Find where the given text appears and provide that cell's center as (x, y) coordinate. 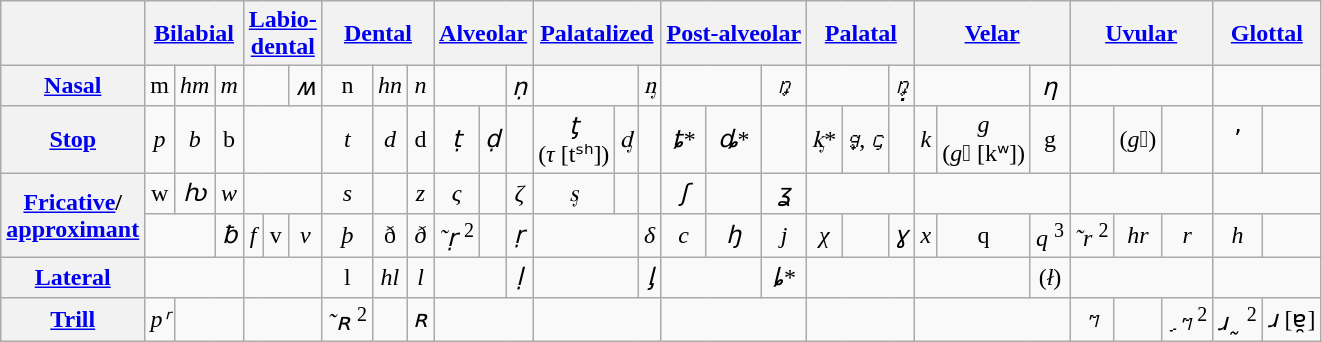
Velar (992, 34)
ꜧ (734, 236)
ḍ (493, 139)
q (984, 236)
s (347, 193)
ƫ (τ [tˢʰ]) (574, 139)
ʍ (305, 86)
ᶅ (650, 278)
ˏꭋ 2 (1188, 320)
ȴ* (784, 278)
(ł) (1050, 278)
ς (457, 193)
ƞ (1050, 86)
ɹ˷ 2 (1238, 320)
ᶇ (650, 86)
hn (390, 86)
q 3 (1050, 236)
hr (1138, 236)
ƀ (229, 236)
z (420, 193)
˜ʀ 2 (347, 320)
δ (650, 236)
˜ṛ 2 (457, 236)
Trill (73, 320)
Lateral (73, 278)
ɹ [ɐ̯] (1292, 320)
Bilabial (194, 34)
Glottal (1267, 34)
j (784, 236)
r (1188, 236)
Palatalized (597, 34)
Labio-dental (282, 34)
(gᷱ) (1138, 139)
t (347, 139)
Alveolar (484, 34)
ᶁ (626, 139)
ꬼ (784, 86)
ᶊ (574, 193)
ƕ (194, 193)
χ (824, 236)
ꬼ̣ (902, 86)
g(gᷱ [kʷ]) (984, 139)
Dental (378, 34)
hl (390, 278)
ʃ (684, 193)
ᶄ* (824, 139)
ɣ (902, 236)
ʀ (420, 320)
ȶ* (684, 139)
ṭ (457, 139)
ṛ (519, 236)
pʳ (160, 320)
ḷ (519, 278)
˜r 2 (1092, 236)
Palatal (861, 34)
f (253, 236)
ꭋ (1092, 320)
ζ (519, 193)
þ (347, 236)
Stop (73, 139)
ṇ (519, 86)
ʓ (784, 193)
ꬶ, ꞔ (866, 139)
x (926, 236)
g (1050, 139)
h (1238, 236)
hm (194, 86)
ʼ (1238, 139)
p (160, 139)
Post-alveolar (734, 34)
ȡ* (734, 139)
k (926, 139)
Uvular (1142, 34)
c (684, 236)
Fricative/approximant (73, 215)
Nasal (73, 86)
